Pinpoint the cell where the given text exists, returning its [X, Y] midpoint coordinate. 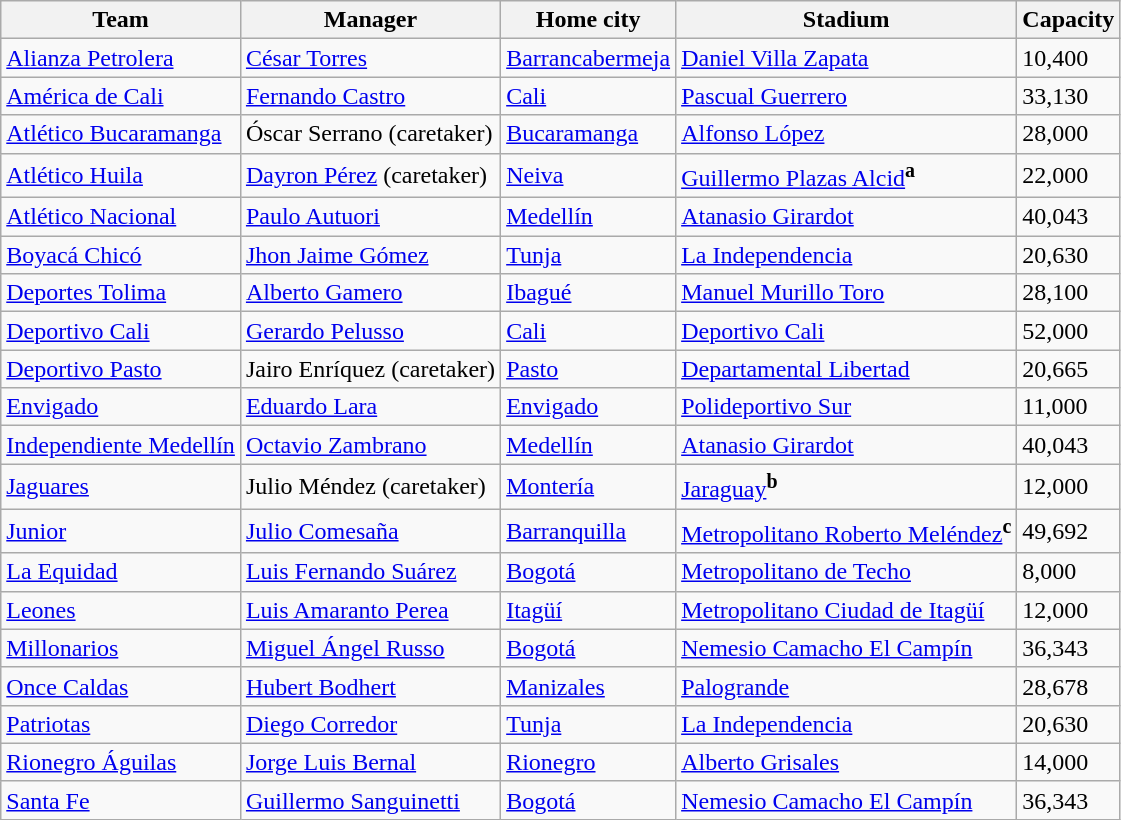
Octavio Zambrano [370, 445]
Leones [121, 610]
Alberto Gamero [370, 293]
Metropolitano Ciudad de Itagüí [846, 610]
Metropolitano de Techo [846, 572]
28,678 [1068, 686]
Jaguares [121, 486]
33,130 [1068, 96]
Manuel Murillo Toro [846, 293]
Capacity [1068, 20]
Atlético Huila [121, 176]
La Equidad [121, 572]
8,000 [1068, 572]
Metropolitano Roberto Meléndezc [846, 532]
Jhon Jaime Gómez [370, 255]
28,000 [1068, 134]
Hubert Bodhert [370, 686]
Guillermo Plazas Alcida [846, 176]
Once Caldas [121, 686]
Boyacá Chicó [121, 255]
52,000 [1068, 331]
Polideportivo Sur [846, 407]
Stadium [846, 20]
Neiva [588, 176]
Luis Amaranto Perea [370, 610]
Paulo Autuori [370, 217]
Jaraguayb [846, 486]
Jairo Enríquez (caretaker) [370, 369]
Bucaramanga [588, 134]
César Torres [370, 58]
Dayron Pérez (caretaker) [370, 176]
Itagüí [588, 610]
14,000 [1068, 762]
Luis Fernando Suárez [370, 572]
Daniel Villa Zapata [846, 58]
Palogrande [846, 686]
22,000 [1068, 176]
Team [121, 20]
Diego Corredor [370, 724]
Eduardo Lara [370, 407]
28,100 [1068, 293]
Santa Fe [121, 800]
Deportivo Pasto [121, 369]
Patriotas [121, 724]
Julio Méndez (caretaker) [370, 486]
20,665 [1068, 369]
11,000 [1068, 407]
Guillermo Sanguinetti [370, 800]
Óscar Serrano (caretaker) [370, 134]
Alfonso López [846, 134]
Manizales [588, 686]
Gerardo Pelusso [370, 331]
Julio Comesaña [370, 532]
Manager [370, 20]
Fernando Castro [370, 96]
Rionegro [588, 762]
Atlético Bucaramanga [121, 134]
Alberto Grisales [846, 762]
Ibagué [588, 293]
Rionegro Águilas [121, 762]
Miguel Ángel Russo [370, 648]
49,692 [1068, 532]
Atlético Nacional [121, 217]
Departamental Libertad [846, 369]
Independiente Medellín [121, 445]
Home city [588, 20]
Montería [588, 486]
Pascual Guerrero [846, 96]
10,400 [1068, 58]
Deportes Tolima [121, 293]
Pasto [588, 369]
América de Cali [121, 96]
Jorge Luis Bernal [370, 762]
Barranquilla [588, 532]
Millonarios [121, 648]
Alianza Petrolera [121, 58]
Barrancabermeja [588, 58]
Junior [121, 532]
